Extract the [X, Y] coordinate from the center of the cell holding the provided text.  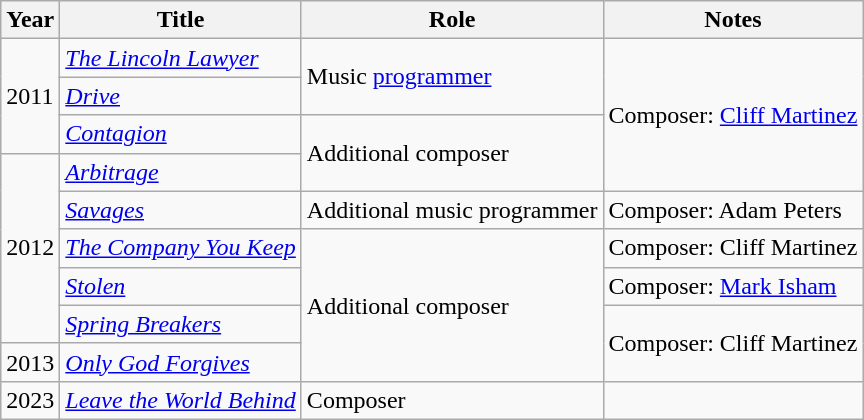
The Lincoln Lawyer [181, 58]
Composer: Adam Peters [733, 210]
Spring Breakers [181, 324]
Contagion [181, 134]
Only God Forgives [181, 362]
Composer [452, 400]
2023 [30, 400]
Role [452, 20]
Stolen [181, 286]
2011 [30, 96]
Arbitrage [181, 172]
Savages [181, 210]
Leave the World Behind [181, 400]
Additional music programmer [452, 210]
2012 [30, 248]
Drive [181, 96]
Year [30, 20]
Composer: Mark Isham [733, 286]
Title [181, 20]
The Company You Keep [181, 248]
Music programmer [452, 77]
Notes [733, 20]
2013 [30, 362]
